For the text-containing cell, return its midpoint in [x, y] coordinate format. 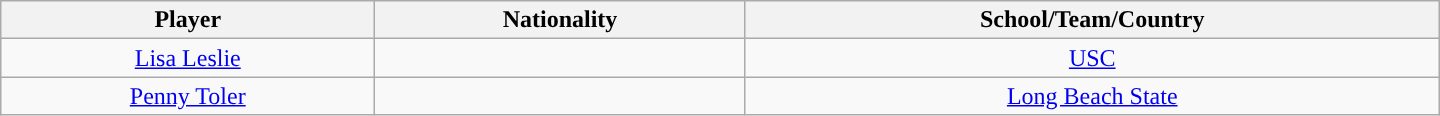
USC [1092, 58]
School/Team/Country [1092, 20]
Player [188, 20]
Lisa Leslie [188, 58]
Long Beach State [1092, 96]
Nationality [560, 20]
Penny Toler [188, 96]
